Return the (x, y) coordinate for the center point of the cell that contains the specified text.  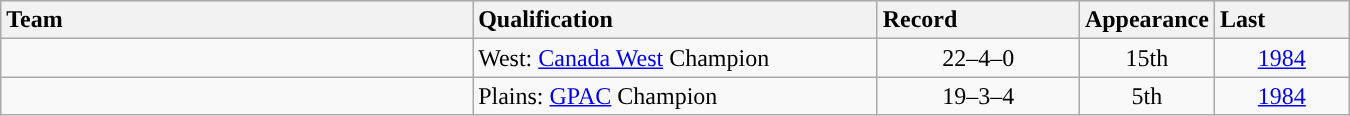
Plains: GPAC Champion (675, 96)
19–3–4 (978, 96)
15th (1146, 58)
22–4–0 (978, 58)
Qualification (675, 20)
Last (1282, 20)
5th (1146, 96)
Team (237, 20)
Appearance (1146, 20)
West: Canada West Champion (675, 58)
Record (978, 20)
